Output the [X, Y] coordinate of the center of the cell containing the given text.  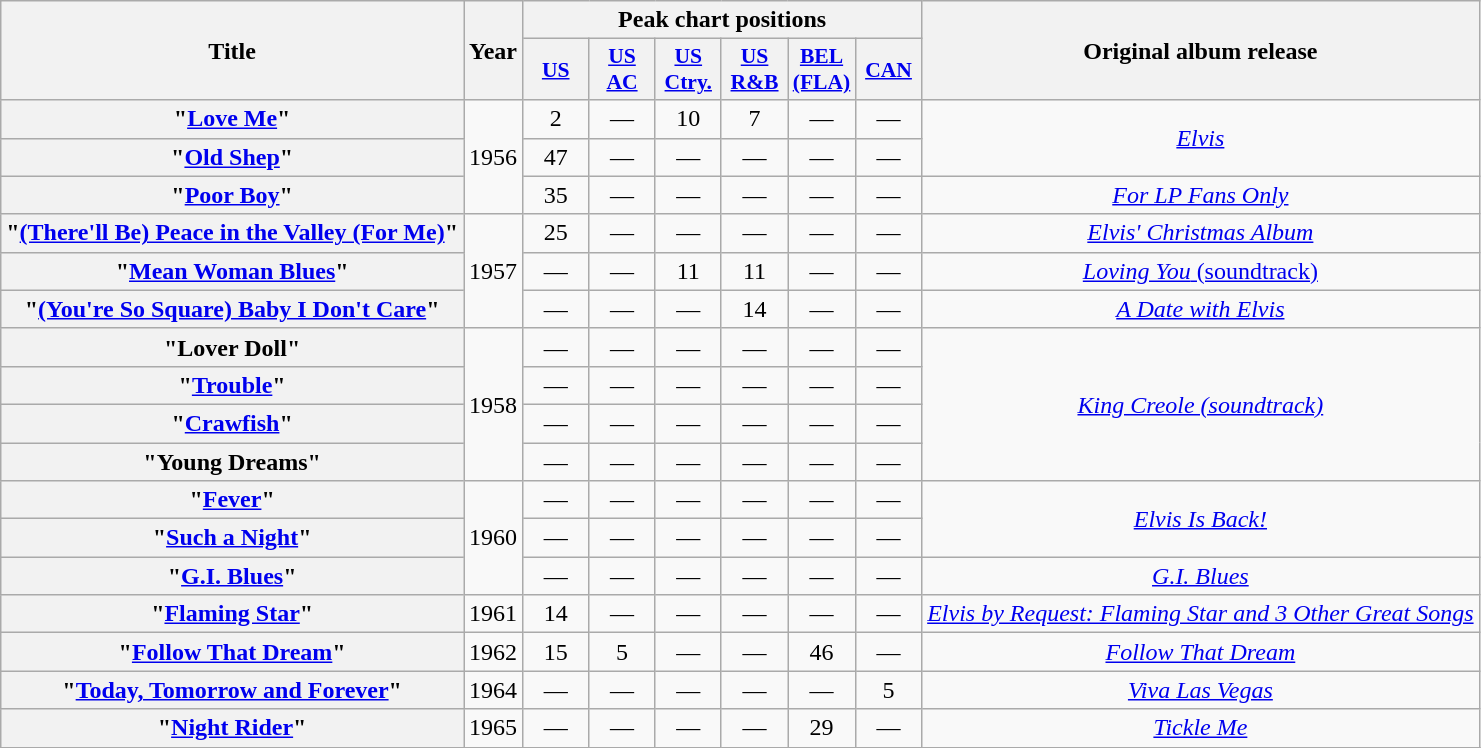
"Night Rider" [232, 728]
1962 [494, 652]
"(There'll Be) Peace in the Valley (For Me)" [232, 233]
"Young Dreams" [232, 461]
USAC [622, 70]
Original album release [1200, 50]
1960 [494, 538]
A Date with Elvis [1200, 309]
35 [556, 195]
Loving You (soundtrack) [1200, 271]
US [556, 70]
Viva Las Vegas [1200, 690]
Title [232, 50]
"Mean Woman Blues" [232, 271]
1957 [494, 271]
2 [556, 119]
47 [556, 157]
Tickle Me [1200, 728]
Year [494, 50]
King Creole (soundtrack) [1200, 404]
"(You're So Square) Baby I Don't Care" [232, 309]
"Trouble" [232, 385]
10 [688, 119]
1965 [494, 728]
For LP Fans Only [1200, 195]
Elvis' Christmas Album [1200, 233]
"G.I. Blues" [232, 576]
Elvis Is Back! [1200, 519]
1956 [494, 157]
1964 [494, 690]
USR&B [754, 70]
15 [556, 652]
"Such a Night" [232, 538]
7 [754, 119]
USCtry. [688, 70]
"Love Me" [232, 119]
Peak chart positions [722, 20]
CAN [888, 70]
"Fever" [232, 500]
"Flaming Star" [232, 614]
"Poor Boy" [232, 195]
"Today, Tomorrow and Forever" [232, 690]
Elvis by Request: Flaming Star and 3 Other Great Songs [1200, 614]
29 [822, 728]
25 [556, 233]
"Old Shep" [232, 157]
1961 [494, 614]
46 [822, 652]
"Lover Doll" [232, 347]
1958 [494, 404]
"Follow That Dream" [232, 652]
BEL(FLA) [822, 70]
Follow That Dream [1200, 652]
G.I. Blues [1200, 576]
Elvis [1200, 138]
"Crawfish" [232, 423]
